Extract the [X, Y] coordinate from the center of the cell holding the provided text.  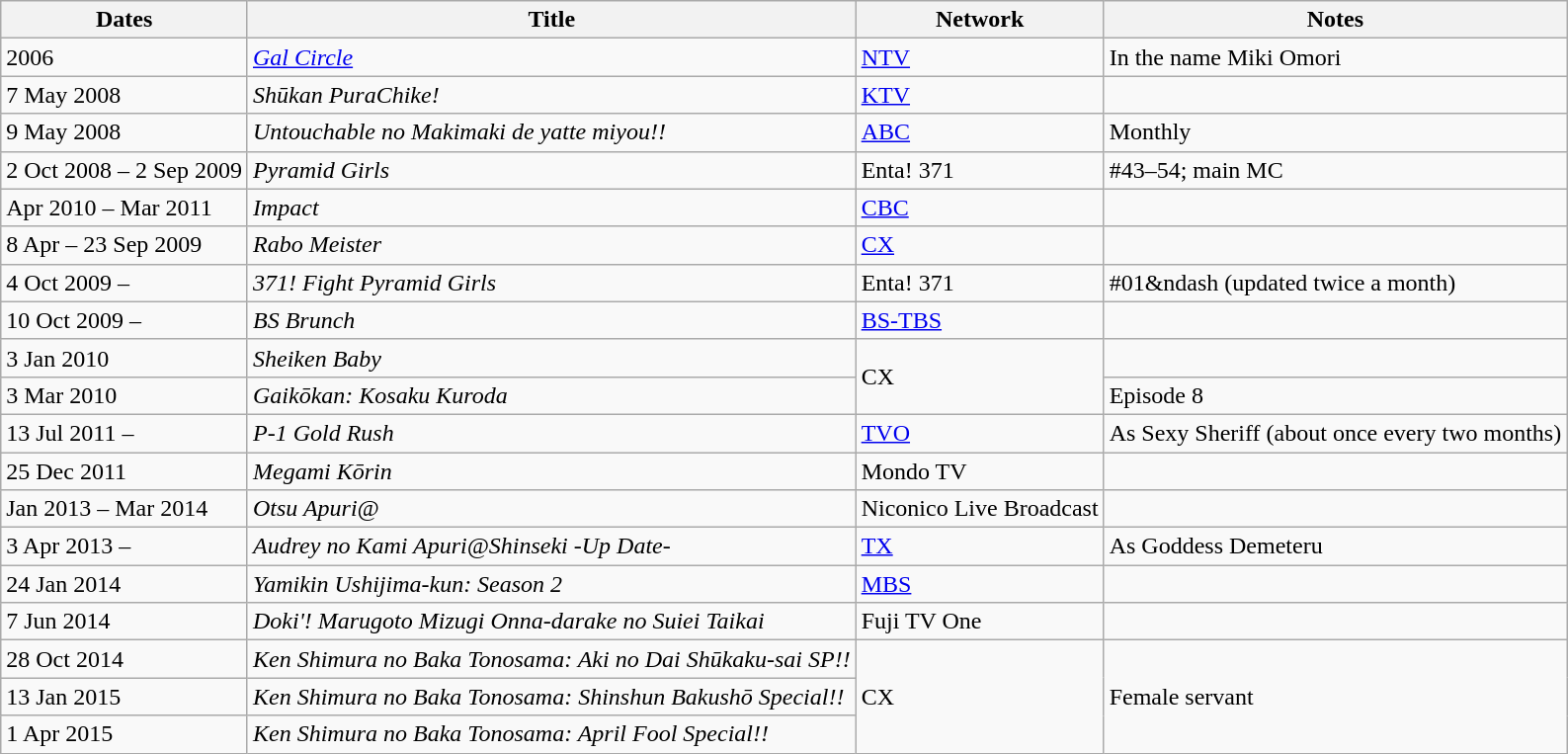
Megami Kōrin [551, 471]
Rabo Meister [551, 245]
Doki'! Marugoto Mizugi Onna-darake no Suiei Taikai [551, 622]
Shūkan PuraChike! [551, 95]
Yamikin Ushijima-kun: Season 2 [551, 584]
Network [980, 20]
7 Jun 2014 [124, 622]
In the name Miki Omori [1336, 57]
NTV [980, 57]
Otsu Apuri@ [551, 509]
Monthly [1336, 132]
Female servant [1336, 697]
8 Apr – 23 Sep 2009 [124, 245]
TVO [980, 433]
#01&ndash (updated twice a month) [1336, 283]
Gaikōkan: Kosaku Kuroda [551, 395]
Episode 8 [1336, 395]
Apr 2010 – Mar 2011 [124, 208]
9 May 2008 [124, 132]
As Goddess Demeteru [1336, 546]
3 Jan 2010 [124, 358]
Impact [551, 208]
Title [551, 20]
13 Jan 2015 [124, 697]
Sheiken Baby [551, 358]
Ken Shimura no Baka Tonosama: April Fool Special!! [551, 734]
Mondo TV [980, 471]
Notes [1336, 20]
13 Jul 2011 – [124, 433]
MBS [980, 584]
Niconico Live Broadcast [980, 509]
Untouchable no Makimaki de yatte miyou!! [551, 132]
ABC [980, 132]
371! Fight Pyramid Girls [551, 283]
4 Oct 2009 – [124, 283]
2 Oct 2008 – 2 Sep 2009 [124, 170]
1 Apr 2015 [124, 734]
24 Jan 2014 [124, 584]
Pyramid Girls [551, 170]
BS Brunch [551, 320]
2006 [124, 57]
#43–54; main MC [1336, 170]
3 Mar 2010 [124, 395]
Jan 2013 – Mar 2014 [124, 509]
P-1 Gold Rush [551, 433]
CBC [980, 208]
BS-TBS [980, 320]
TX [980, 546]
Gal Circle [551, 57]
28 Oct 2014 [124, 659]
3 Apr 2013 – [124, 546]
7 May 2008 [124, 95]
Dates [124, 20]
As Sexy Sheriff (about once every two months) [1336, 433]
Ken Shimura no Baka Tonosama: Shinshun Bakushō Special!! [551, 697]
Audrey no Kami Apuri@Shinseki -Up Date- [551, 546]
10 Oct 2009 – [124, 320]
Fuji TV One [980, 622]
KTV [980, 95]
25 Dec 2011 [124, 471]
Ken Shimura no Baka Tonosama: Aki no Dai Shūkaku-sai SP!! [551, 659]
